Return (X, Y) of the center of cell containing provided text 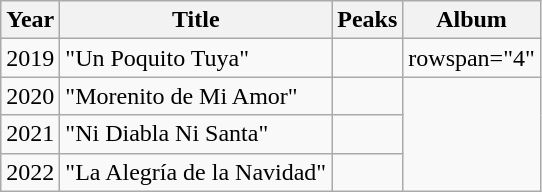
"La Alegría de la Navidad" (196, 172)
Year (30, 20)
Peaks (368, 20)
2019 (30, 58)
2022 (30, 172)
rowspan="4" (472, 58)
Album (472, 20)
Title (196, 20)
2021 (30, 134)
"Morenito de Mi Amor" (196, 96)
"Un Poquito Tuya" (196, 58)
"Ni Diabla Ni Santa" (196, 134)
2020 (30, 96)
